Locate the cell with the specified text and output its [X, Y] center coordinate. 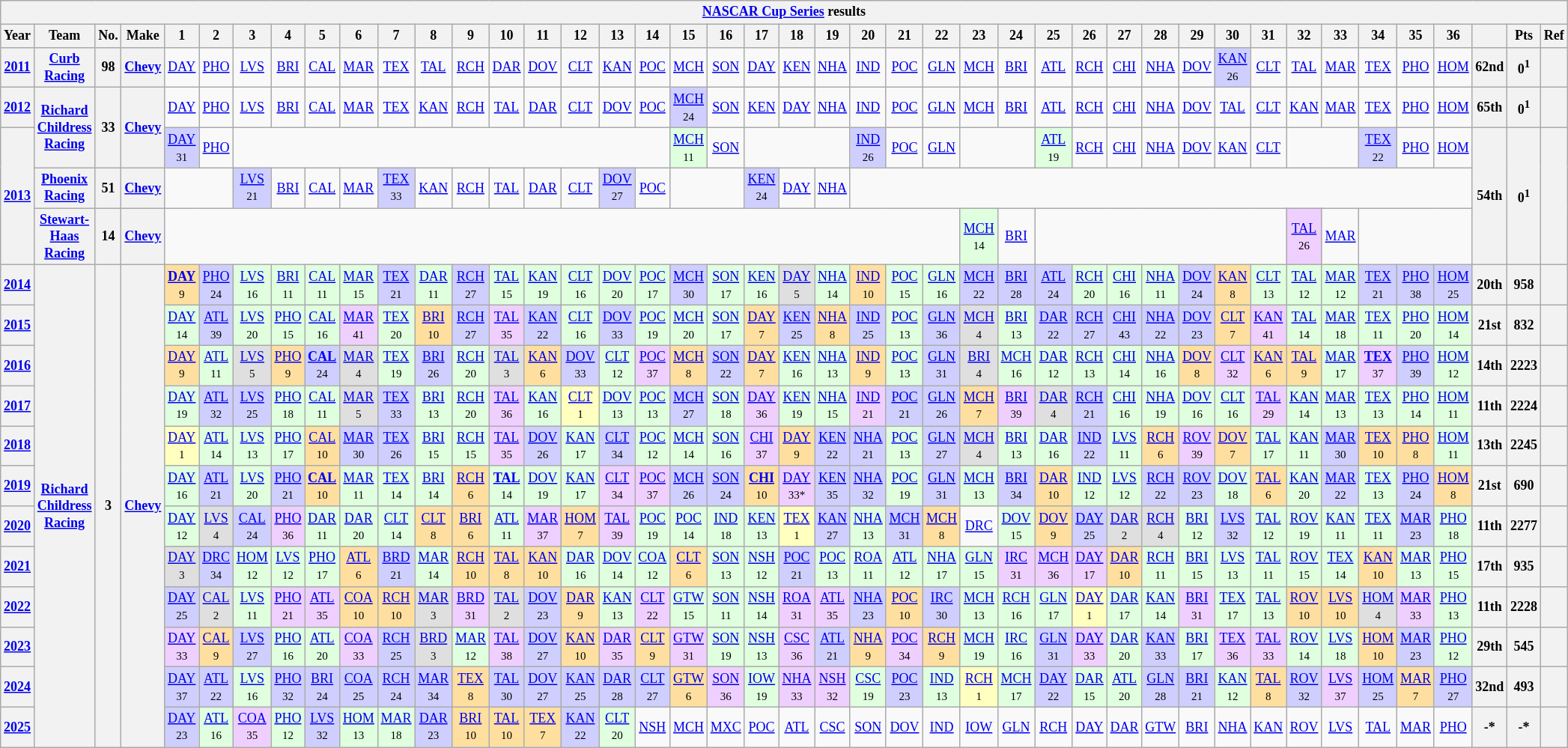
KEN22 [833, 446]
DOV15 [1016, 526]
POC17 [653, 285]
ROV10 [1304, 606]
690 [1525, 486]
MAR33 [1416, 606]
TEX20 [396, 326]
KAN16 [543, 406]
MCH24 [689, 108]
35 [1416, 36]
PHO13 [1453, 606]
2020 [18, 526]
NHA23 [868, 606]
POC10 [905, 606]
DAR4 [1054, 406]
TAL17 [1268, 446]
BRI4 [979, 365]
RCH16 [1016, 606]
BRI14 [434, 486]
DOV26 [543, 446]
2025 [18, 727]
2023 [18, 647]
RCH4 [1161, 526]
NSH [653, 727]
RCH9 [942, 647]
TAL6 [1268, 486]
PHO39 [1416, 365]
NHA11 [1161, 285]
7 [396, 36]
NHA16 [1161, 365]
20th [1490, 285]
GLN36 [942, 326]
29 [1197, 36]
RCH25 [396, 647]
KAN13 [617, 606]
MAR41 [358, 326]
32 [1304, 36]
DAY3 [182, 567]
KEN25 [797, 326]
TEX19 [396, 365]
CLT14 [396, 526]
IND12 [1090, 486]
TAL2 [506, 606]
2017 [18, 406]
Team [64, 36]
DAR12 [1054, 365]
2015 [18, 326]
CLT20 [617, 727]
28 [1161, 36]
1 [182, 36]
PHO27 [1453, 687]
IOW19 [762, 687]
DOV7 [1233, 446]
LVS21 [252, 188]
2224 [1525, 406]
25 [1054, 36]
18 [797, 36]
ATL14 [216, 446]
31 [1268, 36]
NSH14 [762, 606]
ATL6 [358, 567]
CLT22 [653, 606]
DAY23 [182, 727]
11 [543, 36]
12 [581, 36]
MCH26 [689, 486]
MCH17 [1016, 687]
HOM14 [1453, 326]
NASCAR Cup Series results [784, 12]
MCH36 [1054, 567]
RCH15 [471, 446]
21 [905, 36]
DAY33* [797, 486]
NHA32 [868, 486]
RCH1 [979, 687]
TEX7 [543, 727]
14th [1490, 365]
BRD31 [471, 606]
DAY19 [182, 406]
MAR4 [358, 365]
COA10 [358, 606]
TEX22 [1378, 148]
2 [216, 36]
TAL9 [1304, 365]
ROA31 [797, 606]
GTW6 [689, 687]
MAR37 [543, 526]
DAY12 [182, 526]
MAR34 [434, 687]
13th [1490, 446]
TAL29 [1268, 406]
HOM10 [1378, 647]
CLT27 [653, 687]
TAL38 [506, 647]
DAY22 [1054, 687]
IRC16 [1016, 647]
DOV19 [543, 486]
CLT32 [1233, 365]
DAR9 [581, 606]
10 [506, 36]
CLT9 [653, 647]
2014 [18, 285]
POC34 [905, 647]
CHI37 [762, 446]
LVS5 [252, 365]
BRI26 [434, 365]
5 [322, 36]
23 [979, 36]
HOM4 [1378, 606]
GLN28 [1161, 687]
ATL24 [1054, 285]
POC12 [653, 446]
KEN35 [833, 486]
HOM13 [358, 727]
ROV15 [1304, 567]
IND26 [868, 148]
KAN8 [1233, 285]
2018 [18, 446]
GTW [1161, 727]
NHA14 [833, 285]
27 [1125, 36]
TAL30 [506, 687]
DAY17 [1090, 567]
2021 [18, 567]
IOW [979, 727]
SON13 [726, 567]
ROV14 [1304, 647]
CHI43 [1125, 326]
ROV [1304, 727]
COA33 [358, 647]
DRC [979, 526]
TAL39 [617, 526]
BRI39 [1016, 406]
Pts [1525, 36]
NSH12 [762, 567]
22 [942, 36]
SON19 [726, 647]
NHA15 [833, 406]
KAN41 [1268, 326]
Stewart-Haas Racing [64, 237]
29th [1490, 647]
2012 [18, 108]
KEN13 [762, 526]
KAN19 [543, 285]
HOM7 [581, 526]
32nd [1490, 687]
MAR17 [1340, 365]
DAY37 [182, 687]
MCH27 [689, 406]
TEX37 [1378, 365]
IND13 [942, 687]
TAL33 [1268, 647]
832 [1525, 326]
ROA11 [868, 567]
IND22 [1090, 446]
Curb Racing [64, 67]
Year [18, 36]
NHA9 [868, 647]
BRI24 [322, 687]
MCH31 [905, 526]
ROV23 [1197, 486]
LVS18 [1340, 647]
98 [108, 67]
TEX36 [1233, 647]
IRC31 [1016, 567]
IND18 [726, 526]
DOV14 [617, 567]
MCH30 [689, 285]
ATL39 [216, 326]
DOV8 [1197, 365]
2016 [18, 365]
2245 [1525, 446]
IND21 [868, 406]
DOV18 [1233, 486]
MCH22 [979, 285]
BRI12 [1197, 526]
GLN15 [979, 567]
CLT12 [617, 365]
KAN25 [581, 687]
RCH24 [396, 687]
IND25 [868, 326]
PHO9 [288, 365]
SON11 [726, 606]
LVS10 [1340, 606]
545 [1525, 647]
SON18 [726, 406]
CSC36 [797, 647]
DAR15 [1090, 687]
SON36 [726, 687]
2011 [18, 67]
DAR22 [1054, 326]
CHI10 [762, 486]
BRI34 [1016, 486]
DAY16 [182, 486]
RCH22 [1161, 486]
IND10 [868, 285]
KAN26 [1233, 67]
DAR2 [1125, 526]
51 [108, 188]
KAN20 [1304, 486]
POC23 [905, 687]
CAL9 [216, 647]
TEX10 [1378, 446]
54th [1490, 196]
4 [288, 36]
COA35 [252, 727]
MAR15 [358, 285]
TAL11 [1268, 567]
IRC30 [942, 606]
LVS27 [252, 647]
16 [726, 36]
MCH20 [689, 326]
POC14 [689, 526]
MCH7 [979, 406]
KAN12 [1233, 687]
TEX26 [396, 446]
PHO32 [288, 687]
NHA22 [1161, 326]
TAL15 [506, 285]
DAR23 [434, 727]
DAY31 [182, 148]
LVS25 [252, 406]
MAR11 [358, 486]
DOV24 [1197, 285]
ROV39 [1197, 446]
PHO16 [288, 647]
17th [1490, 567]
COA12 [653, 567]
DOV9 [1054, 526]
SON24 [726, 486]
MCH19 [979, 647]
No. [108, 36]
BRD3 [434, 647]
DAR17 [1125, 606]
DOV13 [617, 406]
65th [1490, 108]
MAR14 [434, 567]
GLN26 [942, 406]
DAR35 [617, 647]
SON16 [726, 446]
BRI17 [1197, 647]
CLT6 [689, 567]
CHI14 [1125, 365]
2019 [18, 486]
NHA8 [833, 326]
ATL19 [1054, 148]
PHO14 [1416, 406]
CSC19 [868, 687]
PHO8 [1416, 446]
GLN27 [942, 446]
6 [358, 36]
RCH13 [1090, 365]
26 [1090, 36]
30 [1233, 36]
MCH11 [689, 148]
2277 [1525, 526]
GTW31 [689, 647]
8 [434, 36]
CLT1 [581, 406]
MXC [726, 727]
TAL3 [506, 365]
PHO38 [1416, 285]
17 [762, 36]
CAL16 [322, 326]
TEX8 [471, 687]
KAN33 [1161, 647]
ATL16 [216, 727]
19 [833, 36]
ATL32 [216, 406]
TAL36 [506, 406]
493 [1525, 687]
CAL2 [216, 606]
TAL10 [506, 727]
MAR22 [1340, 486]
CSC [833, 727]
MAR5 [358, 406]
ATL22 [216, 687]
DAY36 [762, 406]
Make [143, 36]
KEN24 [762, 188]
NHA19 [1161, 406]
RCH11 [1161, 567]
CLT13 [1268, 285]
24 [1016, 36]
MCH16 [1016, 365]
62nd [1490, 67]
NSH32 [833, 687]
DOV16 [1197, 406]
36 [1453, 36]
BRI11 [288, 285]
MAR3 [434, 606]
ROV32 [1304, 687]
CLT7 [1233, 326]
NHA33 [797, 687]
ROV19 [1304, 526]
IND9 [868, 365]
Ref [1554, 36]
GLN17 [1054, 606]
34 [1378, 36]
2022 [18, 606]
ATL12 [905, 567]
NHA17 [942, 567]
GLN16 [942, 285]
BRI6 [471, 526]
2013 [18, 196]
BRI28 [1016, 285]
SON22 [726, 365]
DAY5 [797, 285]
BRD21 [396, 567]
KEN19 [797, 406]
TEX17 [1233, 606]
NHA21 [868, 446]
RCH21 [1090, 406]
POC15 [905, 285]
CLT8 [434, 526]
MAR7 [1416, 687]
2223 [1525, 365]
TAL26 [1304, 237]
20 [868, 36]
DRC34 [216, 567]
BRI21 [1197, 687]
TAL13 [1268, 606]
NSH13 [762, 647]
9 [471, 36]
935 [1525, 567]
PHO36 [288, 526]
13 [617, 36]
GTW15 [689, 606]
DAY14 [182, 326]
TEX1 [797, 526]
2228 [1525, 606]
DAR28 [617, 687]
COA25 [358, 687]
HOM8 [1453, 486]
2024 [18, 687]
15 [689, 36]
Phoenix Racing [64, 188]
DOV20 [617, 285]
PHO20 [1416, 326]
LVS4 [216, 526]
LVS37 [1340, 687]
KAN27 [833, 526]
BRI31 [1197, 606]
958 [1525, 285]
